Detect which cell encompasses the target text, then output its (X, Y) center coordinate. 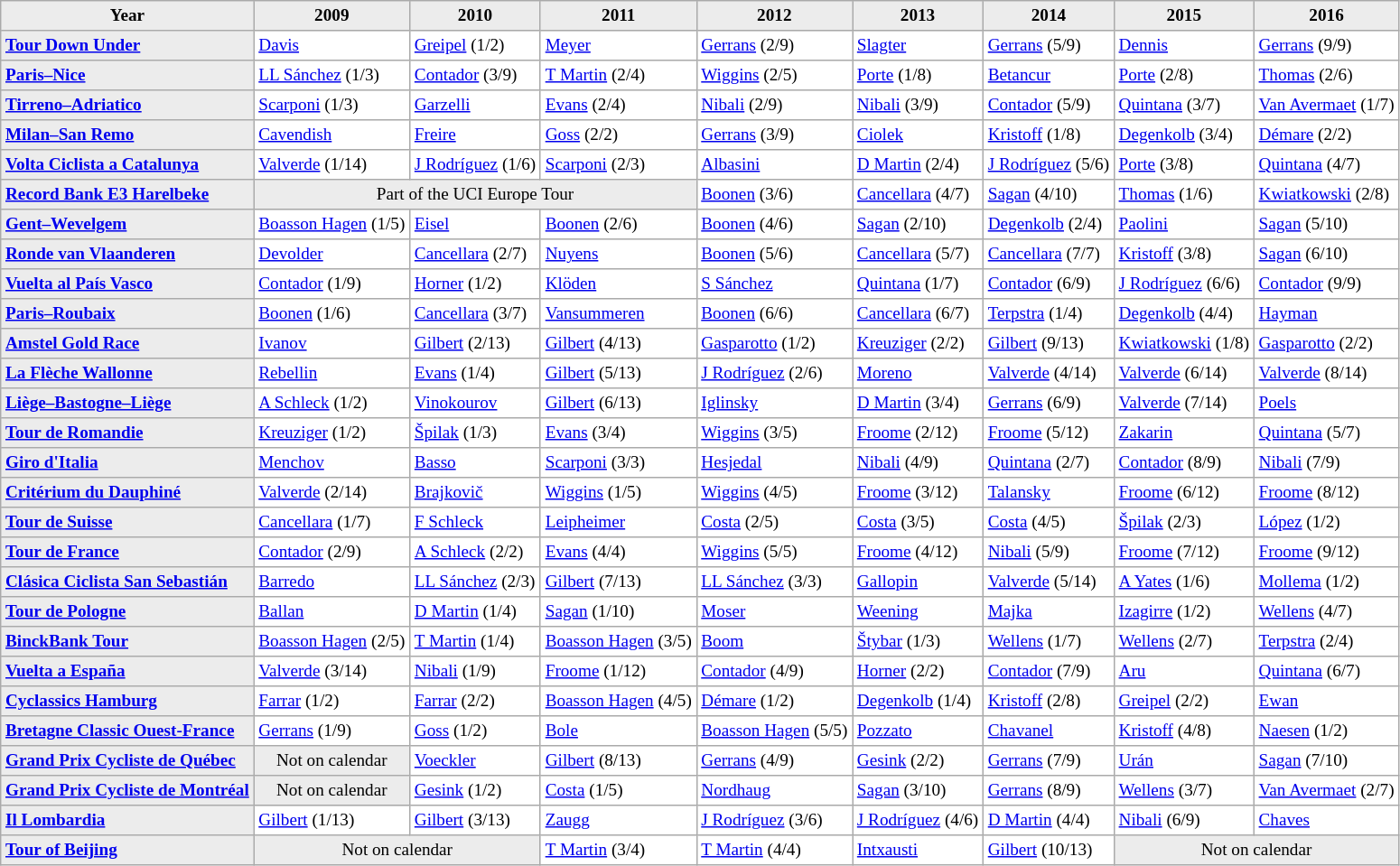
Il Lombardia (127, 820)
Tirreno–Adriatico (127, 105)
Contador (6/9) (1048, 284)
Kristoff (3/8) (1183, 255)
Farrar (2/2) (475, 701)
Froome (5/12) (1048, 433)
T Martin (3/4) (618, 851)
Quintana (2/7) (1048, 462)
2014 (1048, 16)
Gasparotto (2/2) (1326, 343)
Kreuziger (1/2) (332, 433)
Démare (2/2) (1326, 135)
Contador (4/9) (775, 672)
Degenkolb (2/4) (1048, 224)
Valverde (8/14) (1326, 374)
Wiggins (5/5) (775, 553)
Nordhaug (775, 791)
Štybar (1/3) (918, 641)
Rebellin (332, 374)
Ronde van Vlaanderen (127, 255)
Ivanov (332, 343)
Costa (3/5) (918, 522)
Gerrans (2/9) (775, 45)
Gilbert (10/13) (1048, 851)
Sagan (2/10) (918, 224)
Year (127, 16)
Eisel (475, 224)
Hesjedal (775, 462)
Nibali (5/9) (1048, 553)
D Martin (1/4) (475, 612)
Vansummeren (618, 314)
Goss (2/2) (618, 135)
Nibali (1/9) (475, 672)
Costa (4/5) (1048, 522)
Brajkovič (475, 493)
Boasson Hagen (4/5) (618, 701)
Part of the UCI Europe Tour (475, 195)
Zakarin (1183, 433)
Farrar (1/2) (332, 701)
Evans (1/4) (475, 374)
Wellens (3/7) (1183, 791)
Nibali (4/9) (918, 462)
Clásica Ciclista San Sebastián (127, 582)
Sagan (1/10) (618, 612)
Voeckler (475, 760)
Kwiatkowski (1/8) (1183, 343)
Contador (8/9) (1183, 462)
S Sánchez (775, 284)
A Schleck (2/2) (475, 553)
Degenkolb (3/4) (1183, 135)
Sagan (7/10) (1326, 760)
2011 (618, 16)
Gilbert (6/13) (618, 403)
Gilbert (7/13) (618, 582)
Ewan (1326, 701)
Valverde (6/14) (1183, 374)
Cyclassics Hamburg (127, 701)
Gerrans (5/9) (1048, 45)
Wiggins (1/5) (618, 493)
T Martin (4/4) (775, 851)
Sagan (5/10) (1326, 224)
Poels (1326, 403)
Scarponi (2/3) (618, 164)
López (1/2) (1326, 522)
Froome (4/12) (918, 553)
Gilbert (3/13) (475, 820)
Porte (2/8) (1183, 76)
Contador (3/9) (475, 76)
Boonen (5/6) (775, 255)
J Rodríguez (5/6) (1048, 164)
Barredo (332, 582)
Cancellara (4/7) (918, 195)
Grand Prix Cycliste de Montréal (127, 791)
Mollema (1/2) (1326, 582)
Quintana (6/7) (1326, 672)
Thomas (2/6) (1326, 76)
Froome (3/12) (918, 493)
Evans (2/4) (618, 105)
Froome (9/12) (1326, 553)
Froome (7/12) (1183, 553)
Van Avermaet (2/7) (1326, 791)
Greipel (2/2) (1183, 701)
J Rodríguez (4/6) (918, 820)
Froome (6/12) (1183, 493)
Cancellara (2/7) (475, 255)
Nibali (2/9) (775, 105)
Sagan (3/10) (918, 791)
Horner (1/2) (475, 284)
Garzelli (475, 105)
Gent–Wevelgem (127, 224)
Vinokourov (475, 403)
Gesink (1/2) (475, 791)
Cavendish (332, 135)
Gilbert (9/13) (1048, 343)
Valverde (3/14) (332, 672)
Tour de Romandie (127, 433)
Cancellara (5/7) (918, 255)
Valverde (2/14) (332, 493)
Gilbert (4/13) (618, 343)
Greipel (1/2) (475, 45)
J Rodríguez (6/6) (1183, 284)
Valverde (1/14) (332, 164)
2012 (775, 16)
J Rodríguez (1/6) (475, 164)
Boonen (3/6) (775, 195)
Wiggins (2/5) (775, 76)
Kristoff (4/8) (1183, 731)
Quintana (5/7) (1326, 433)
Contador (2/9) (332, 553)
Grand Prix Cycliste de Québec (127, 760)
Critérium du Dauphiné (127, 493)
Boasson Hagen (1/5) (332, 224)
Zaugg (618, 820)
Naesen (1/2) (1326, 731)
Costa (2/5) (775, 522)
D Martin (2/4) (918, 164)
Iglinsky (775, 403)
Albasini (775, 164)
Milan–San Remo (127, 135)
2009 (332, 16)
Quintana (1/7) (918, 284)
Gilbert (8/13) (618, 760)
Freire (475, 135)
Evans (3/4) (618, 433)
Pozzato (918, 731)
Majka (1048, 612)
Klöden (618, 284)
Talansky (1048, 493)
BinckBank Tour (127, 641)
A Schleck (1/2) (332, 403)
Contador (5/9) (1048, 105)
Contador (1/9) (332, 284)
Gerrans (1/9) (332, 731)
Kwiatkowski (2/8) (1326, 195)
Van Avermaet (1/7) (1326, 105)
Gilbert (2/13) (475, 343)
Nuyens (618, 255)
Bretagne Classic Ouest-France (127, 731)
Wellens (4/7) (1326, 612)
Paolini (1183, 224)
Špilak (1/3) (475, 433)
Froome (2/12) (918, 433)
Urán (1183, 760)
Kristoff (2/8) (1048, 701)
Dennis (1183, 45)
Gallopin (918, 582)
Intxausti (918, 851)
Terpstra (2/4) (1326, 641)
Gasparotto (1/2) (775, 343)
Kreuziger (2/2) (918, 343)
Leipheimer (618, 522)
Tour of Beijing (127, 851)
Špilak (2/3) (1183, 522)
Sagan (6/10) (1326, 255)
A Yates (1/6) (1183, 582)
F Schleck (475, 522)
Menchov (332, 462)
Kristoff (1/8) (1048, 135)
Meyer (618, 45)
Porte (3/8) (1183, 164)
Amstel Gold Race (127, 343)
Vuelta al País Vasco (127, 284)
Boasson Hagen (5/5) (775, 731)
Costa (1/5) (618, 791)
Boonen (1/6) (332, 314)
Porte (1/8) (918, 76)
Paris–Nice (127, 76)
Davis (332, 45)
Boom (775, 641)
Valverde (7/14) (1183, 403)
Nibali (6/9) (1183, 820)
Boonen (6/6) (775, 314)
Paris–Roubaix (127, 314)
Scarponi (3/3) (618, 462)
Démare (1/2) (775, 701)
Giro d'Italia (127, 462)
Gerrans (6/9) (1048, 403)
LL Sánchez (3/3) (775, 582)
Quintana (3/7) (1183, 105)
Horner (2/2) (918, 672)
Izagirre (1/2) (1183, 612)
J Rodríguez (2/6) (775, 374)
Moreno (918, 374)
Boasson Hagen (3/5) (618, 641)
Cancellara (3/7) (475, 314)
Gerrans (4/9) (775, 760)
Cancellara (6/7) (918, 314)
Wiggins (4/5) (775, 493)
Ballan (332, 612)
T Martin (2/4) (618, 76)
Devolder (332, 255)
Tour de Pologne (127, 612)
Weening (918, 612)
Chaves (1326, 820)
D Martin (4/4) (1048, 820)
Froome (8/12) (1326, 493)
Ciolek (918, 135)
Boasson Hagen (2/5) (332, 641)
Froome (1/12) (618, 672)
Aru (1183, 672)
Tour de France (127, 553)
Wiggins (3/5) (775, 433)
Degenkolb (1/4) (918, 701)
Betancur (1048, 76)
Basso (475, 462)
La Flèche Wallonne (127, 374)
2013 (918, 16)
Valverde (5/14) (1048, 582)
Chavanel (1048, 731)
Sagan (4/10) (1048, 195)
Evans (4/4) (618, 553)
Terpstra (1/4) (1048, 314)
Liège–Bastogne–Liège (127, 403)
Boonen (2/6) (618, 224)
J Rodríguez (3/6) (775, 820)
Contador (7/9) (1048, 672)
2015 (1183, 16)
Valverde (4/14) (1048, 374)
Hayman (1326, 314)
Gilbert (5/13) (618, 374)
Gesink (2/2) (918, 760)
Nibali (7/9) (1326, 462)
Gerrans (7/9) (1048, 760)
Tour de Suisse (127, 522)
Quintana (4/7) (1326, 164)
Cancellara (1/7) (332, 522)
Tour Down Under (127, 45)
Thomas (1/6) (1183, 195)
D Martin (3/4) (918, 403)
Moser (775, 612)
Record Bank E3 Harelbeke (127, 195)
Wellens (1/7) (1048, 641)
Goss (1/2) (475, 731)
Slagter (918, 45)
Nibali (3/9) (918, 105)
Vuelta a España (127, 672)
Gilbert (1/13) (332, 820)
Volta Ciclista a Catalunya (127, 164)
Cancellara (7/7) (1048, 255)
Contador (9/9) (1326, 284)
2010 (475, 16)
2016 (1326, 16)
Gerrans (9/9) (1326, 45)
Boonen (4/6) (775, 224)
Bole (618, 731)
Scarponi (1/3) (332, 105)
T Martin (1/4) (475, 641)
LL Sánchez (2/3) (475, 582)
Wellens (2/7) (1183, 641)
Gerrans (8/9) (1048, 791)
LL Sánchez (1/3) (332, 76)
Gerrans (3/9) (775, 135)
Degenkolb (4/4) (1183, 314)
